Find where the given text appears and provide that cell's center as (x, y) coordinate. 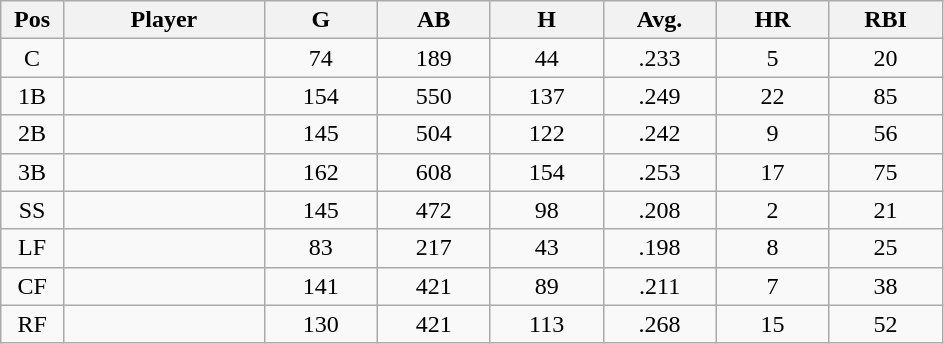
15 (772, 324)
20 (886, 58)
.249 (660, 96)
17 (772, 172)
.253 (660, 172)
8 (772, 248)
RF (32, 324)
.242 (660, 134)
217 (434, 248)
141 (320, 286)
HR (772, 20)
113 (546, 324)
7 (772, 286)
122 (546, 134)
74 (320, 58)
472 (434, 210)
RBI (886, 20)
9 (772, 134)
43 (546, 248)
83 (320, 248)
.233 (660, 58)
C (32, 58)
504 (434, 134)
22 (772, 96)
38 (886, 286)
5 (772, 58)
137 (546, 96)
LF (32, 248)
G (320, 20)
3B (32, 172)
550 (434, 96)
89 (546, 286)
Pos (32, 20)
25 (886, 248)
AB (434, 20)
CF (32, 286)
Player (164, 20)
75 (886, 172)
Avg. (660, 20)
162 (320, 172)
85 (886, 96)
1B (32, 96)
44 (546, 58)
.208 (660, 210)
.211 (660, 286)
130 (320, 324)
52 (886, 324)
56 (886, 134)
H (546, 20)
98 (546, 210)
.198 (660, 248)
2B (32, 134)
21 (886, 210)
SS (32, 210)
608 (434, 172)
2 (772, 210)
.268 (660, 324)
189 (434, 58)
